For the text-containing cell, return its midpoint in [x, y] coordinate format. 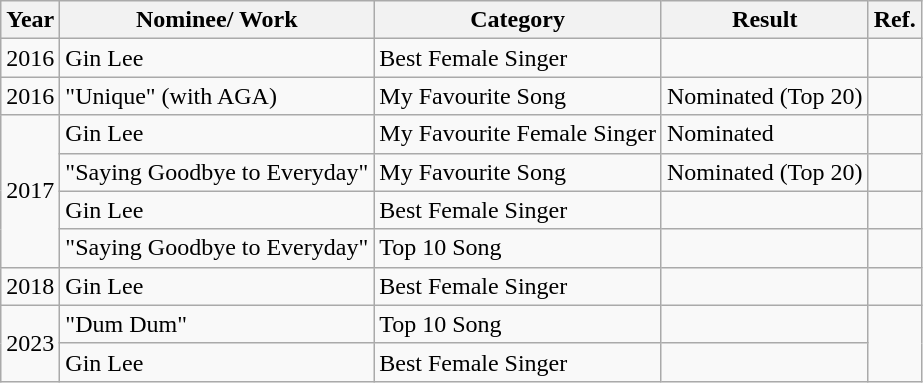
2018 [30, 286]
Result [764, 20]
My Favourite Female Singer [518, 134]
Ref. [894, 20]
"Dum Dum" [217, 324]
Nominee/ Work [217, 20]
2023 [30, 343]
Nominated [764, 134]
Year [30, 20]
Category [518, 20]
"Unique" (with AGA) [217, 96]
2017 [30, 191]
